For the text-containing cell, return its midpoint in [x, y] coordinate format. 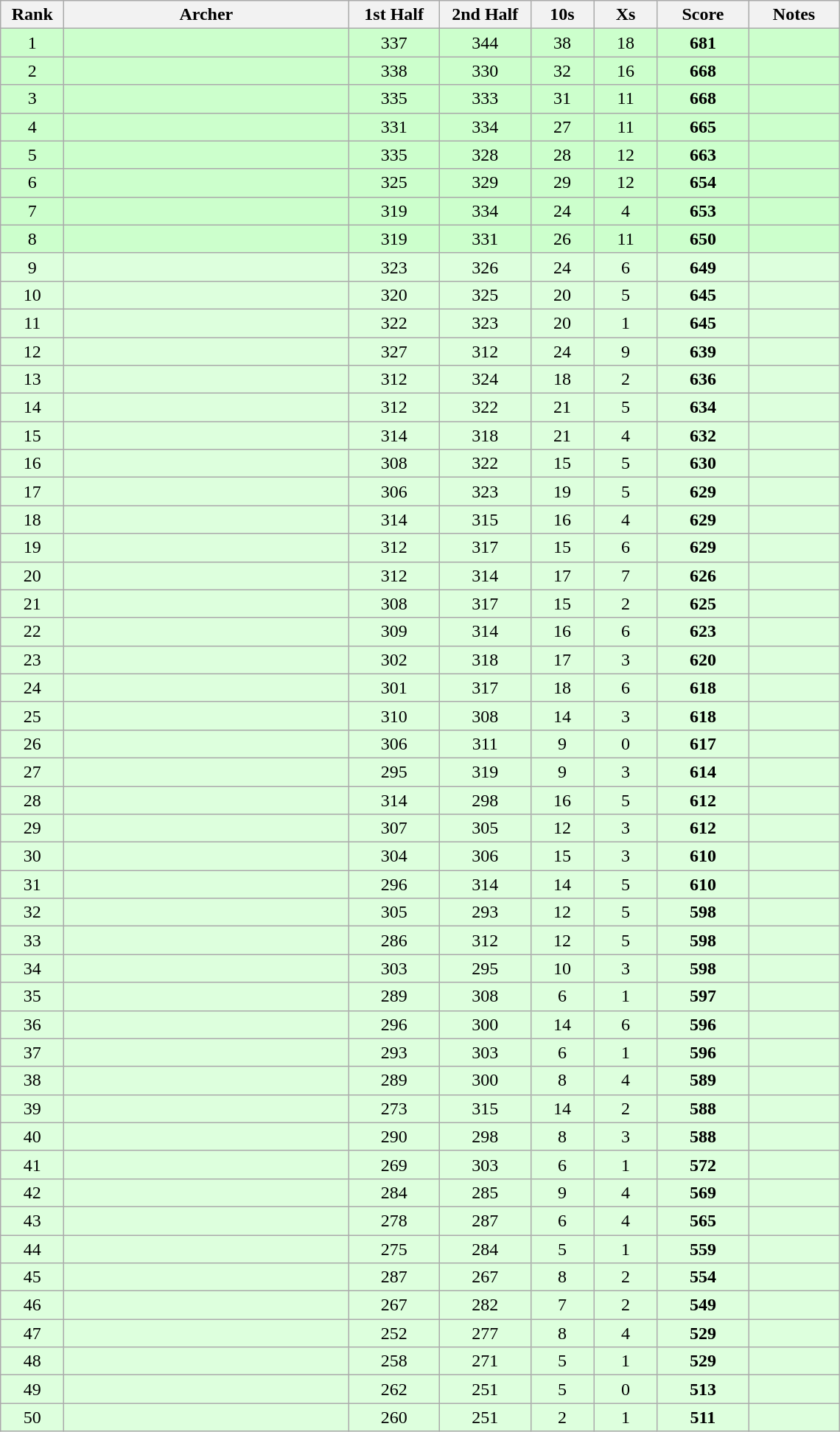
625 [703, 604]
617 [703, 744]
1st Half [394, 15]
311 [485, 744]
572 [703, 1164]
310 [394, 716]
Score [703, 15]
620 [703, 660]
37 [32, 1052]
344 [485, 43]
44 [32, 1249]
329 [485, 183]
320 [394, 295]
681 [703, 43]
511 [703, 1417]
565 [703, 1220]
45 [32, 1277]
649 [703, 267]
636 [703, 380]
277 [485, 1333]
307 [394, 828]
326 [485, 267]
22 [32, 632]
623 [703, 632]
301 [394, 688]
40 [32, 1136]
262 [394, 1389]
654 [703, 183]
290 [394, 1136]
43 [32, 1220]
2nd Half [485, 15]
13 [32, 380]
42 [32, 1192]
330 [485, 71]
282 [485, 1305]
559 [703, 1249]
327 [394, 352]
271 [485, 1361]
309 [394, 632]
626 [703, 576]
252 [394, 1333]
46 [32, 1305]
304 [394, 856]
663 [703, 155]
614 [703, 772]
665 [703, 127]
569 [703, 1192]
549 [703, 1305]
33 [32, 940]
41 [32, 1164]
23 [32, 660]
25 [32, 716]
47 [32, 1333]
48 [32, 1361]
653 [703, 211]
554 [703, 1277]
324 [485, 380]
632 [703, 436]
39 [32, 1108]
49 [32, 1389]
Archer [206, 15]
275 [394, 1249]
597 [703, 996]
36 [32, 1024]
30 [32, 856]
258 [394, 1361]
260 [394, 1417]
589 [703, 1080]
278 [394, 1220]
333 [485, 99]
10s [562, 15]
Notes [794, 15]
650 [703, 239]
630 [703, 464]
302 [394, 660]
35 [32, 996]
34 [32, 968]
634 [703, 408]
50 [32, 1417]
286 [394, 940]
337 [394, 43]
639 [703, 352]
273 [394, 1108]
513 [703, 1389]
269 [394, 1164]
Rank [32, 15]
285 [485, 1192]
328 [485, 155]
338 [394, 71]
Xs [626, 15]
